Find where the given text appears and provide that cell's center as (x, y) coordinate. 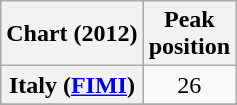
Chart (2012) (72, 34)
Italy (FIMI) (72, 85)
Peakposition (189, 34)
26 (189, 85)
